Return the (X, Y) coordinate for the center point of the cell that contains the specified text.  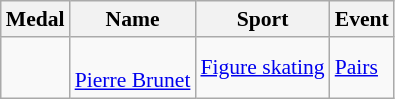
Event (362, 19)
Name (133, 19)
Medal (36, 19)
Sport (262, 19)
Pairs (362, 68)
Figure skating (262, 68)
Pierre Brunet (133, 68)
